Determine the [X, Y] coordinate at the center of the cell enclosing the given text.  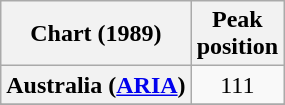
Peakposition [237, 34]
Australia (ARIA) [96, 85]
Chart (1989) [96, 34]
111 [237, 85]
